Identify which cell holds the provided text, then report its (X, Y) central coordinate. 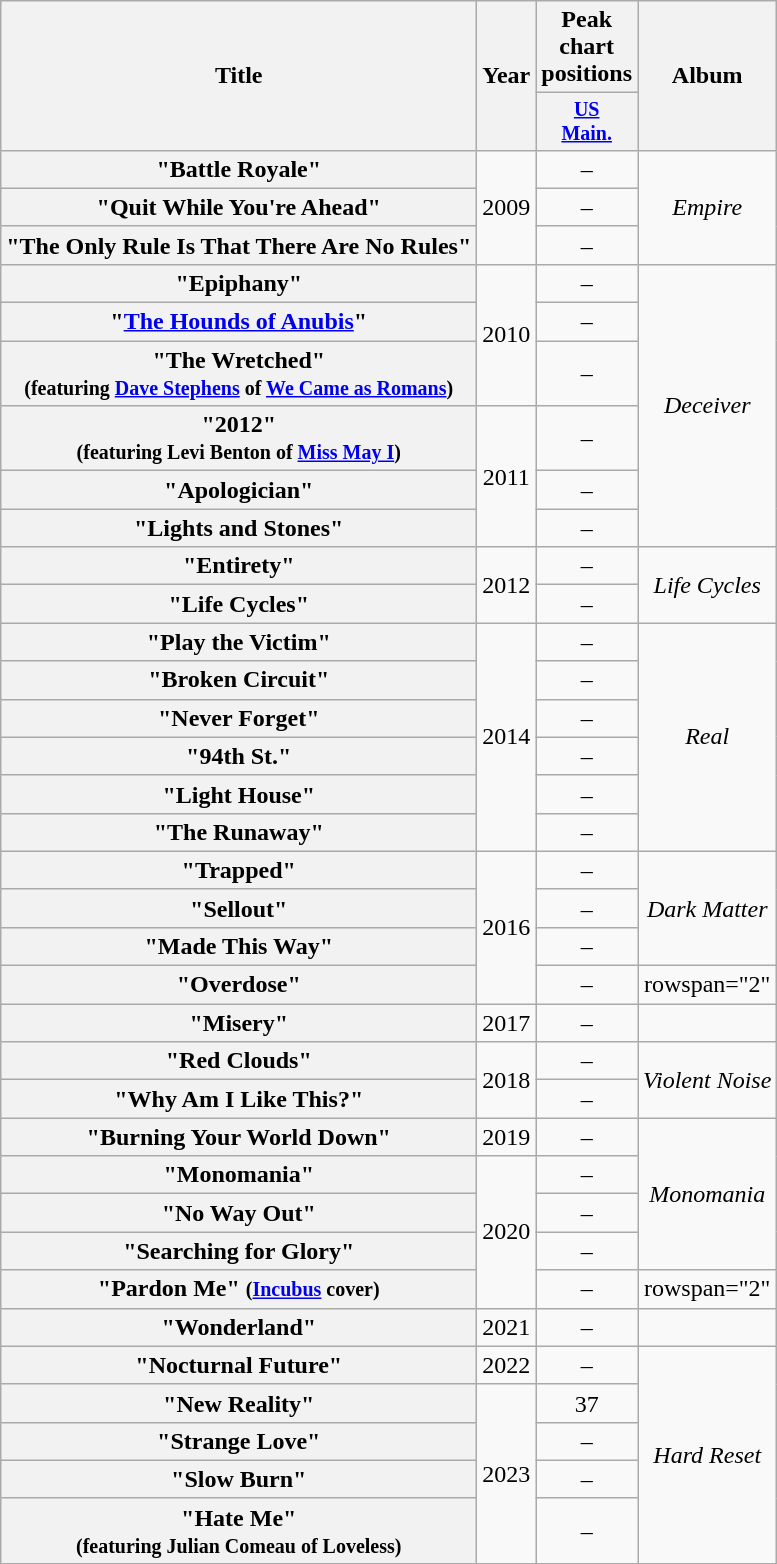
"Searching for Glory" (239, 1251)
"The Only Rule Is That There Are No Rules" (239, 245)
Empire (708, 207)
"Sellout" (239, 908)
"Broken Circuit" (239, 680)
2010 (506, 334)
2022 (506, 1365)
2009 (506, 207)
"New Reality" (239, 1403)
2018 (506, 1080)
"Life Cycles" (239, 604)
"Strange Love" (239, 1441)
"Overdose" (239, 985)
"Nocturnal Future" (239, 1365)
"The Hounds of Anubis" (239, 322)
"Never Forget" (239, 718)
Album (708, 76)
Monomania (708, 1194)
"Wonderland" (239, 1327)
"Pardon Me" (Incubus cover) (239, 1289)
"Epiphany" (239, 283)
"Why Am I Like This?" (239, 1099)
2023 (506, 1474)
"Quit While You're Ahead" (239, 207)
"Apologician" (239, 490)
"Misery" (239, 1023)
"Made This Way" (239, 946)
37 (587, 1403)
"Red Clouds" (239, 1061)
Life Cycles (708, 585)
2019 (506, 1137)
2012 (506, 585)
"Trapped" (239, 870)
"2012"(featuring Levi Benton of Miss May I) (239, 438)
Year (506, 76)
"No Way Out" (239, 1213)
Peak chart positions (587, 47)
"Light House" (239, 794)
"Lights and Stones" (239, 528)
"The Wretched"(featuring Dave Stephens of We Came as Romans) (239, 374)
Violent Noise (708, 1080)
Hard Reset (708, 1454)
"Burning Your World Down" (239, 1137)
"Hate Me"(featuring Julian Comeau of Loveless) (239, 1530)
"Slow Burn" (239, 1479)
Real (708, 737)
Dark Matter (708, 908)
"Entirety" (239, 566)
"The Runaway" (239, 832)
"Battle Royale" (239, 169)
USMain. (587, 122)
2021 (506, 1327)
2011 (506, 476)
2014 (506, 737)
2017 (506, 1023)
"Monomania" (239, 1175)
2020 (506, 1232)
Title (239, 76)
Deceiver (708, 405)
"Play the Victim" (239, 642)
2016 (506, 927)
"94th St." (239, 756)
